From the cell containing the given text, extract its center point as [x, y] coordinate. 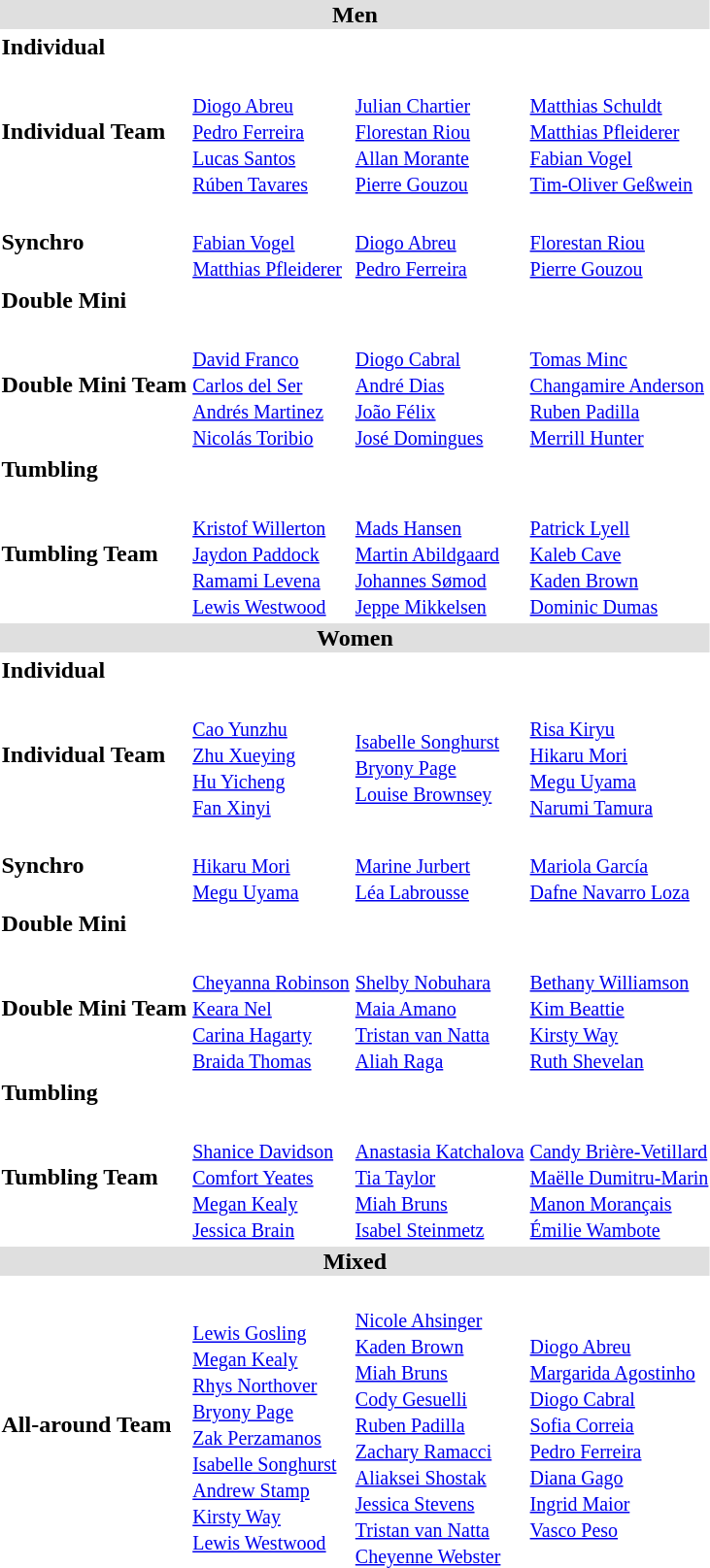
Hikaru MoriMegu Uyama [272, 865]
Shelby NobuharaMaia AmanoTristan van NattaAliah Raga [439, 1008]
Florestan RiouPierre Gouzou [620, 242]
Kristof WillertonJaydon PaddockRamami LevenaLewis Westwood [272, 553]
Anastasia KatchalovaTia TaylorMiah BrunsIsabel Steinmetz [439, 1177]
Risa KiryuHikaru MoriMegu UyamaNarumi Tamura [620, 754]
Diogo CabralAndré DiasJoão FélixJosé Domingues [439, 384]
Isabelle SonghurstBryony PageLouise Brownsey [439, 754]
Patrick LyellKaleb CaveKaden BrownDominic Dumas [620, 553]
Tomas MincChangamire AndersonRuben PadillaMerrill Hunter [620, 384]
Women [355, 638]
Fabian VogelMatthias Pfleiderer [272, 242]
Mixed [355, 1261]
Diogo AbreuPedro Ferreira [439, 242]
Marine JurbertLéa Labrousse [439, 865]
Diogo AbreuPedro FerreiraLucas SantosRúben Tavares [272, 131]
Cao YunzhuZhu XueyingHu YichengFan Xinyi [272, 754]
Cheyanna RobinsonKeara NelCarina HagartyBraida Thomas [272, 1008]
David FrancoCarlos del SerAndrés MartinezNicolás Toribio [272, 384]
Mariola GarcíaDafne Navarro Loza [620, 865]
Julian ChartierFlorestan RiouAllan MorantePierre Gouzou [439, 131]
Men [355, 15]
Bethany WilliamsonKim BeattieKirsty WayRuth Shevelan [620, 1008]
Candy Brière-VetillardMaëlle Dumitru-MarinManon MorançaisÉmilie Wambote [620, 1177]
Shanice DavidsonComfort YeatesMegan KealyJessica Brain [272, 1177]
Mads HansenMartin AbildgaardJohannes SømodJeppe Mikkelsen [439, 553]
Matthias SchuldtMatthias PfleidererFabian VogelTim-Oliver Geßwein [620, 131]
